Extract the [X, Y] coordinate from the center of the cell holding the provided text.  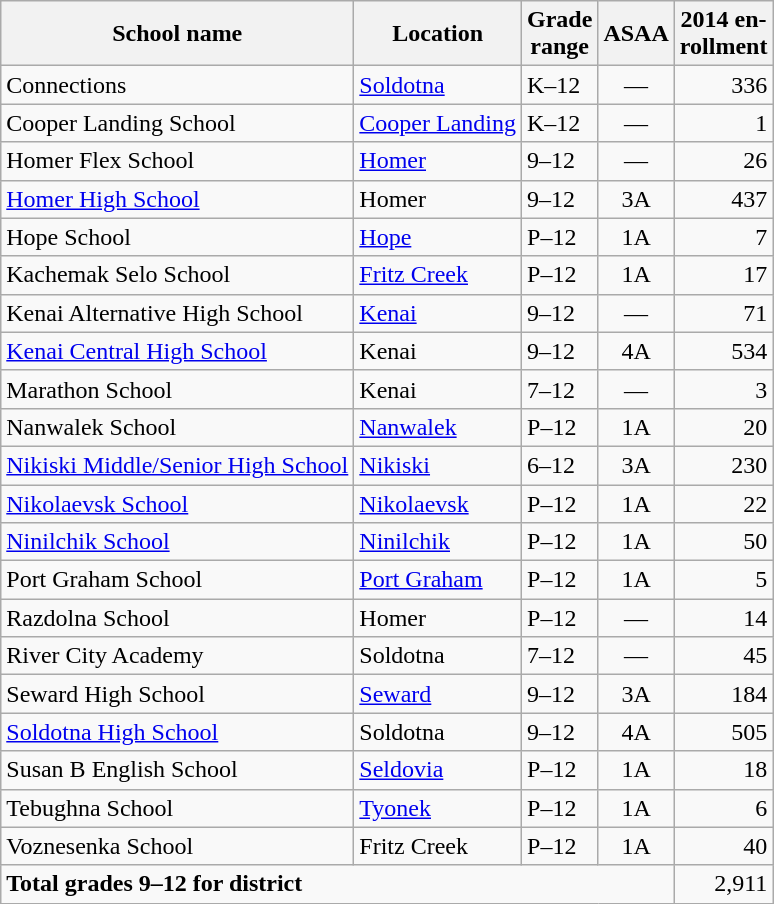
18 [724, 770]
School name [178, 34]
1 [724, 123]
Graderange [560, 34]
22 [724, 503]
Location [438, 34]
26 [724, 161]
Hope School [178, 237]
Nanwalek [438, 427]
Soldotna High School [178, 732]
Connections [178, 85]
Seward High School [178, 694]
6 [724, 808]
Ninilchik School [178, 542]
336 [724, 85]
Port Graham School [178, 580]
Kenai Alternative High School [178, 313]
River City Academy [178, 656]
Seward [438, 694]
Tyonek [438, 808]
71 [724, 313]
Nikiski [438, 465]
Marathon School [178, 389]
Nikolaevsk School [178, 503]
2,911 [724, 884]
40 [724, 846]
2014 en-rollment [724, 34]
6–12 [560, 465]
Kenai Central High School [178, 351]
5 [724, 580]
Hope [438, 237]
505 [724, 732]
437 [724, 199]
Port Graham [438, 580]
14 [724, 618]
ASAA [636, 34]
Nanwalek School [178, 427]
Susan B English School [178, 770]
Homer Flex School [178, 161]
Tebughna School [178, 808]
Cooper Landing [438, 123]
Ninilchik [438, 542]
17 [724, 275]
534 [724, 351]
Nikolaevsk [438, 503]
Razdolna School [178, 618]
7 [724, 237]
Seldovia [438, 770]
Homer High School [178, 199]
Voznesenka School [178, 846]
20 [724, 427]
Total grades 9–12 for district [338, 884]
Cooper Landing School [178, 123]
45 [724, 656]
50 [724, 542]
184 [724, 694]
Kachemak Selo School [178, 275]
230 [724, 465]
3 [724, 389]
Nikiski Middle/Senior High School [178, 465]
